Return the [x, y] coordinate for the center point of the cell that contains the specified text.  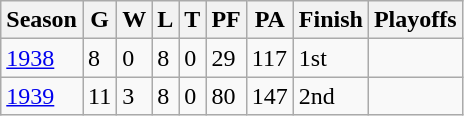
G [99, 20]
80 [226, 96]
Finish [330, 20]
147 [270, 96]
1938 [42, 58]
PF [226, 20]
11 [99, 96]
1st [330, 58]
W [134, 20]
L [166, 20]
29 [226, 58]
PA [270, 20]
Playoffs [415, 20]
1939 [42, 96]
117 [270, 58]
T [192, 20]
2nd [330, 96]
Season [42, 20]
3 [134, 96]
